Determine the [x, y] coordinate at the center of the cell enclosing the given text.  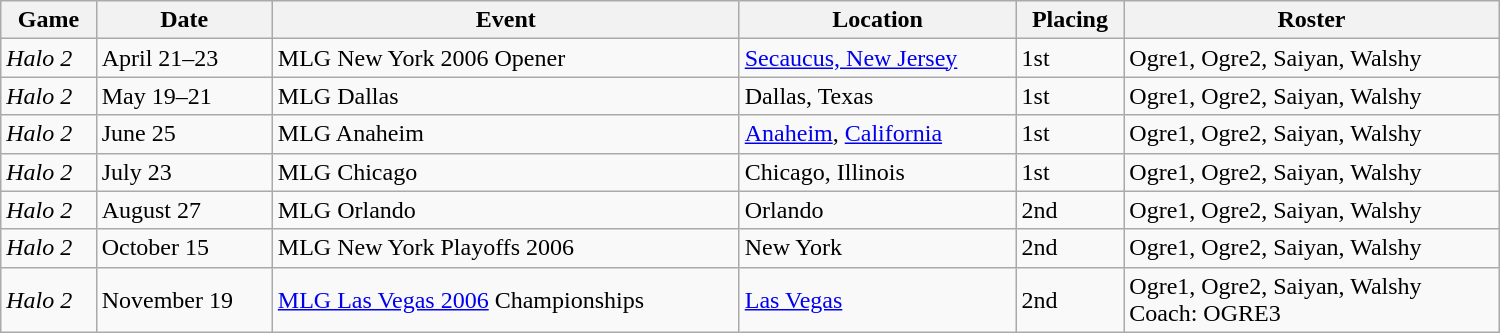
June 25 [184, 134]
Placing [1070, 20]
MLG New York 2006 Opener [506, 58]
MLG Orlando [506, 210]
Event [506, 20]
November 19 [184, 300]
MLG Chicago [506, 172]
New York [878, 248]
Dallas, Texas [878, 96]
Location [878, 20]
July 23 [184, 172]
Game [48, 20]
Las Vegas [878, 300]
Ogre1, Ogre2, Saiyan, Walshy Coach: OGRE3 [1312, 300]
Chicago, Illinois [878, 172]
Roster [1312, 20]
MLG New York Playoffs 2006 [506, 248]
MLG Anaheim [506, 134]
Anaheim, California [878, 134]
MLG Las Vegas 2006 Championships [506, 300]
October 15 [184, 248]
Date [184, 20]
August 27 [184, 210]
MLG Dallas [506, 96]
Orlando [878, 210]
April 21–23 [184, 58]
May 19–21 [184, 96]
Secaucus, New Jersey [878, 58]
